Locate the cell with the specified text and output its (X, Y) center coordinate. 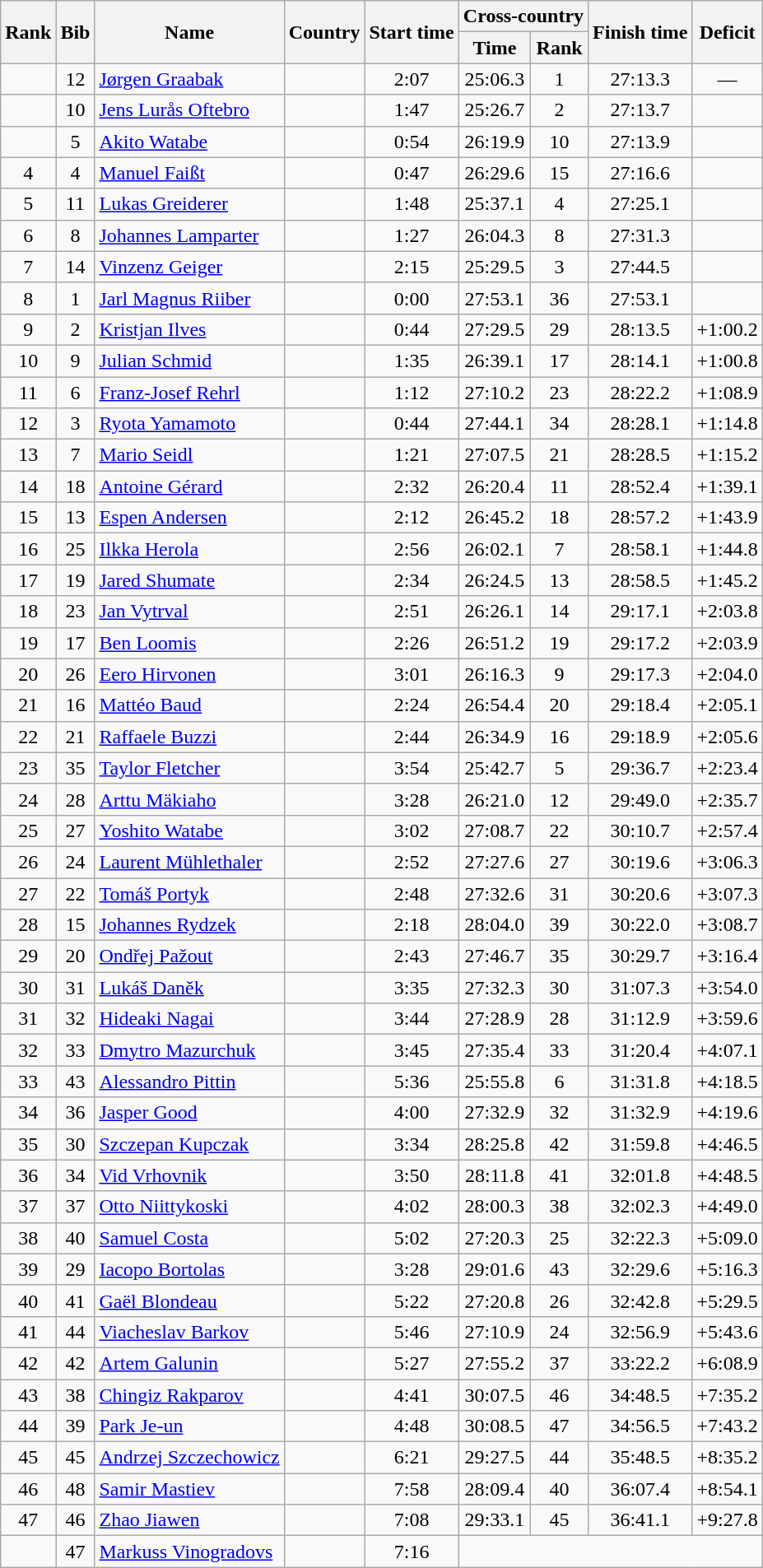
+2:57.4 (728, 831)
Lukas Greiderer (189, 204)
+5:16.3 (728, 1269)
5:02 (412, 1238)
27:10.9 (494, 1332)
25:26.7 (494, 110)
3:34 (412, 1144)
7:58 (412, 1489)
+4:19.6 (728, 1113)
28:11.8 (494, 1175)
+5:09.0 (728, 1238)
29:49.0 (640, 799)
28:04.0 (494, 925)
Chingiz Rakparov (189, 1395)
1:12 (412, 393)
Deficit (728, 32)
+2:03.9 (728, 643)
31:59.8 (640, 1144)
27:16.6 (640, 173)
Ben Loomis (189, 643)
32:56.9 (640, 1332)
2:26 (412, 643)
2:56 (412, 549)
Franz-Josef Rehrl (189, 393)
Vid Vrhovnik (189, 1175)
+2:05.6 (728, 737)
Szczepan Kupczak (189, 1144)
Otto Niittykoski (189, 1207)
Kristjan Ilves (189, 329)
2:43 (412, 956)
31:31.8 (640, 1082)
26:04.3 (494, 235)
+9:27.8 (728, 1520)
1:35 (412, 361)
+5:43.6 (728, 1332)
27:44.1 (494, 424)
5:27 (412, 1363)
+1:43.9 (728, 518)
+1:45.2 (728, 580)
25:55.8 (494, 1082)
+4:48.5 (728, 1175)
+8:35.2 (728, 1458)
2:34 (412, 580)
Country (324, 32)
3:01 (412, 674)
1:47 (412, 110)
29:18.9 (640, 737)
+6:08.9 (728, 1363)
Park Je-un (189, 1426)
29:17.3 (640, 674)
30:10.7 (640, 831)
29:33.1 (494, 1520)
26:16.3 (494, 674)
Dmytro Mazurchuk (189, 1050)
Vinzenz Geiger (189, 267)
+1:44.8 (728, 549)
26:54.4 (494, 705)
32:02.3 (640, 1207)
Ryota Yamamoto (189, 424)
Alessandro Pittin (189, 1082)
26:29.6 (494, 173)
33:22.2 (640, 1363)
4:41 (412, 1395)
+1:15.2 (728, 455)
2:32 (412, 486)
3:50 (412, 1175)
2:52 (412, 862)
+2:03.8 (728, 612)
29:01.6 (494, 1269)
Ilkka Herola (189, 549)
+1:14.8 (728, 424)
Andrzej Szczechowicz (189, 1458)
26:51.2 (494, 643)
29:27.5 (494, 1458)
Mattéo Baud (189, 705)
34:48.5 (640, 1395)
29:17.2 (640, 643)
+8:54.1 (728, 1489)
29:17.1 (640, 612)
25:42.7 (494, 768)
27:28.9 (494, 1019)
Ondřej Pažout (189, 956)
36:07.4 (640, 1489)
4:48 (412, 1426)
Time (494, 48)
Akito Watabe (189, 142)
3:44 (412, 1019)
3:45 (412, 1050)
27:25.1 (640, 204)
30:19.6 (640, 862)
7:16 (412, 1552)
26:21.0 (494, 799)
4:00 (412, 1113)
48 (76, 1489)
Tomáš Portyk (189, 893)
36:41.1 (640, 1520)
30:20.6 (640, 893)
30:07.5 (494, 1395)
2:18 (412, 925)
26:39.1 (494, 361)
Julian Schmid (189, 361)
35:48.5 (640, 1458)
27:20.8 (494, 1300)
Laurent Mühlethaler (189, 862)
26:24.5 (494, 580)
Eero Hirvonen (189, 674)
Iacopo Bortolas (189, 1269)
31:07.3 (640, 988)
31:32.9 (640, 1113)
+4:07.1 (728, 1050)
Samir Mastiev (189, 1489)
26:20.4 (494, 486)
3:35 (412, 988)
27:07.5 (494, 455)
27:27.6 (494, 862)
+2:05.1 (728, 705)
2:24 (412, 705)
+2:04.0 (728, 674)
27:35.4 (494, 1050)
Espen Andersen (189, 518)
Antoine Gérard (189, 486)
Raffaele Buzzi (189, 737)
Hideaki Nagai (189, 1019)
2:48 (412, 893)
+3:59.6 (728, 1019)
+4:49.0 (728, 1207)
31:20.4 (640, 1050)
27:32.3 (494, 988)
2:44 (412, 737)
26:45.2 (494, 518)
26:26.1 (494, 612)
34:56.5 (640, 1426)
26:02.1 (494, 549)
28:52.4 (640, 486)
+7:35.2 (728, 1395)
+1:00.2 (728, 329)
28:22.2 (640, 393)
27:13.9 (640, 142)
4:02 (412, 1207)
+1:39.1 (728, 486)
7:08 (412, 1520)
27:29.5 (494, 329)
32:42.8 (640, 1300)
30:29.7 (640, 956)
3:54 (412, 768)
32:29.6 (640, 1269)
27:20.3 (494, 1238)
27:13.7 (640, 110)
Viacheslav Barkov (189, 1332)
26:34.9 (494, 737)
Jared Shumate (189, 580)
Lukáš Daněk (189, 988)
27:10.2 (494, 393)
28:28.5 (640, 455)
2:12 (412, 518)
27:44.5 (640, 267)
27:08.7 (494, 831)
Samuel Costa (189, 1238)
Markuss Vinogradovs (189, 1552)
Yoshito Watabe (189, 831)
0:00 (412, 298)
5:22 (412, 1300)
+3:16.4 (728, 956)
Jan Vytrval (189, 612)
27:13.3 (640, 79)
29:18.4 (640, 705)
+3:08.7 (728, 925)
Gaël Blondeau (189, 1300)
Cross-country (523, 16)
+2:35.7 (728, 799)
+4:18.5 (728, 1082)
27:32.9 (494, 1113)
Johannes Lamparter (189, 235)
2:51 (412, 612)
+7:43.2 (728, 1426)
Arttu Mäkiaho (189, 799)
30:22.0 (640, 925)
28:14.1 (640, 361)
1:48 (412, 204)
Jens Lurås Oftebro (189, 110)
+3:07.3 (728, 893)
5:36 (412, 1082)
30:08.5 (494, 1426)
25:06.3 (494, 79)
Zhao Jiawen (189, 1520)
+1:00.8 (728, 361)
31:12.9 (640, 1019)
28:13.5 (640, 329)
27:32.6 (494, 893)
+1:08.9 (728, 393)
+3:54.0 (728, 988)
32:01.8 (640, 1175)
28:57.2 (640, 518)
Start time (412, 32)
28:58.1 (640, 549)
0:54 (412, 142)
Manuel Faißt (189, 173)
— (728, 79)
Mario Seidl (189, 455)
6:21 (412, 1458)
Bib (76, 32)
+3:06.3 (728, 862)
25:37.1 (494, 204)
+5:29.5 (728, 1300)
27:55.2 (494, 1363)
+4:46.5 (728, 1144)
Jørgen Graabak (189, 79)
28:00.3 (494, 1207)
Finish time (640, 32)
28:09.4 (494, 1489)
5:46 (412, 1332)
28:25.8 (494, 1144)
32:22.3 (640, 1238)
28:58.5 (640, 580)
0:47 (412, 173)
26:19.9 (494, 142)
3:02 (412, 831)
Jarl Magnus Riiber (189, 298)
Johannes Rydzek (189, 925)
Artem Galunin (189, 1363)
27:31.3 (640, 235)
+2:23.4 (728, 768)
25:29.5 (494, 267)
2:15 (412, 267)
28:28.1 (640, 424)
Name (189, 32)
Taylor Fletcher (189, 768)
1:27 (412, 235)
27:46.7 (494, 956)
1:21 (412, 455)
29:36.7 (640, 768)
Jasper Good (189, 1113)
2:07 (412, 79)
